Determine the (X, Y) coordinate at the center of the cell enclosing the given text.  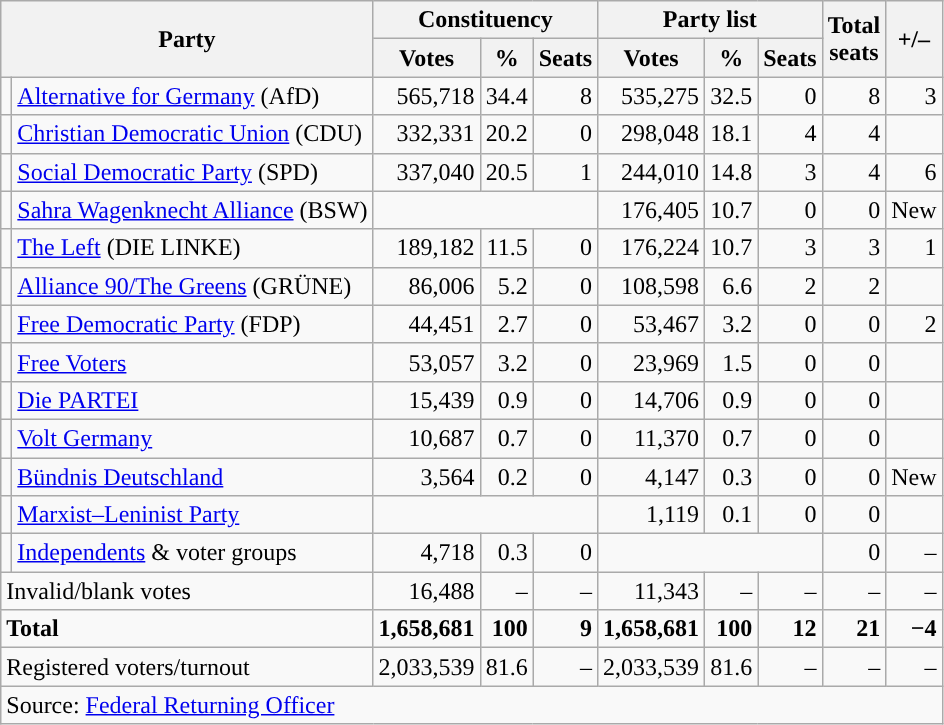
Independents & voter groups (192, 553)
16,488 (426, 591)
Die PARTEI (192, 400)
9 (565, 629)
Source: Federal Returning Officer (472, 705)
32.5 (732, 96)
189,182 (426, 248)
565,718 (426, 96)
176,405 (652, 210)
+/– (914, 39)
14,706 (652, 400)
108,598 (652, 286)
Constituency (486, 20)
6 (914, 172)
15,439 (426, 400)
Social Democratic Party (SPD) (192, 172)
20.2 (506, 134)
5.2 (506, 286)
337,040 (426, 172)
10,687 (426, 438)
14.8 (732, 172)
44,451 (426, 324)
0.1 (732, 515)
12 (790, 629)
Alliance 90/The Greens (GRÜNE) (192, 286)
Alternative for Germany (AfD) (192, 96)
3,564 (426, 477)
4,718 (426, 553)
11,370 (652, 438)
Total (187, 629)
Party (187, 39)
11,343 (652, 591)
18.1 (732, 134)
Invalid/blank votes (187, 591)
4,147 (652, 477)
535,275 (652, 96)
86,006 (426, 286)
1.5 (732, 362)
Totalseats (854, 39)
53,057 (426, 362)
Party list (710, 20)
Registered voters/turnout (187, 667)
176,224 (652, 248)
Free Voters (192, 362)
6.6 (732, 286)
Volt Germany (192, 438)
1,119 (652, 515)
The Left (DIE LINKE) (192, 248)
Marxist–Leninist Party (192, 515)
23,969 (652, 362)
Sahra Wagenknecht Alliance (BSW) (192, 210)
244,010 (652, 172)
21 (854, 629)
Bündnis Deutschland (192, 477)
332,331 (426, 134)
0.2 (506, 477)
2.7 (506, 324)
Free Democratic Party (FDP) (192, 324)
11.5 (506, 248)
34.4 (506, 96)
53,467 (652, 324)
20.5 (506, 172)
−4 (914, 629)
Christian Democratic Union (CDU) (192, 134)
298,048 (652, 134)
